Identify which cell holds the provided text, then report its [x, y] central coordinate. 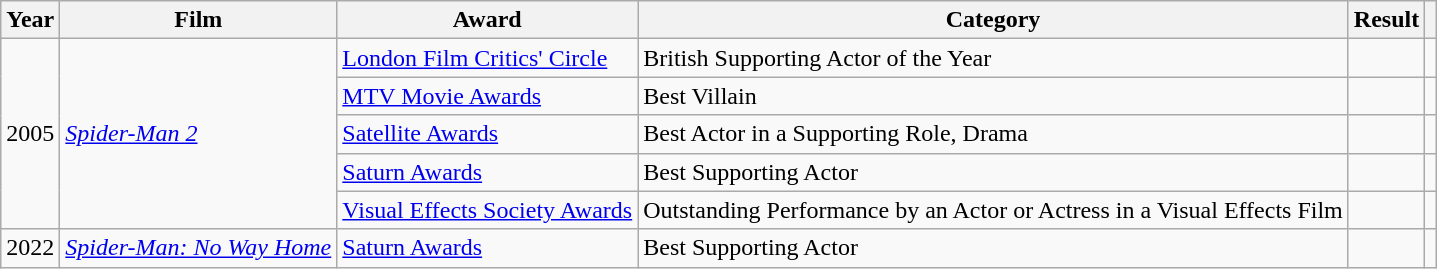
Award [488, 20]
Spider-Man: No Way Home [198, 248]
MTV Movie Awards [488, 96]
Result [1386, 20]
2022 [30, 248]
British Supporting Actor of the Year [994, 58]
2005 [30, 134]
Best Actor in a Supporting Role, Drama [994, 134]
Spider-Man 2 [198, 134]
Year [30, 20]
London Film Critics' Circle [488, 58]
Visual Effects Society Awards [488, 210]
Category [994, 20]
Film [198, 20]
Best Villain [994, 96]
Outstanding Performance by an Actor or Actress in a Visual Effects Film [994, 210]
Satellite Awards [488, 134]
